For the text-containing cell, return its midpoint in (X, Y) coordinate format. 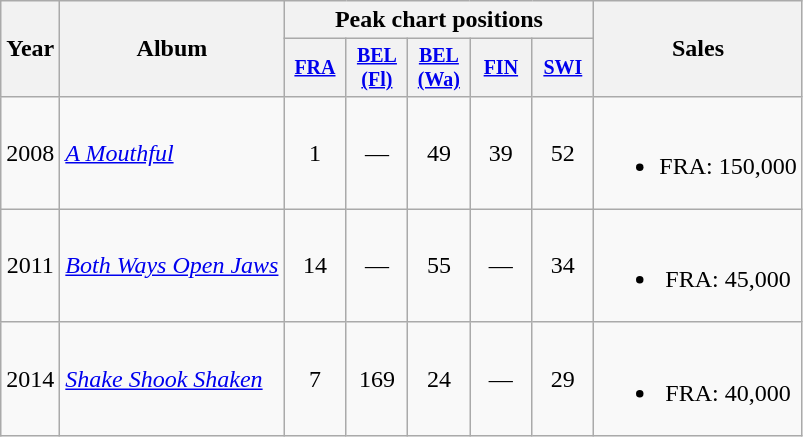
BEL(Fl) (377, 68)
FRA: 45,000 (698, 266)
24 (439, 378)
1 (315, 152)
FRA: 150,000 (698, 152)
49 (439, 152)
SWI (563, 68)
FIN (501, 68)
7 (315, 378)
39 (501, 152)
Year (30, 49)
Album (172, 49)
14 (315, 266)
Shake Shook Shaken (172, 378)
52 (563, 152)
34 (563, 266)
FRA (315, 68)
A Mouthful (172, 152)
55 (439, 266)
FRA: 40,000 (698, 378)
Sales (698, 49)
BEL(Wa) (439, 68)
2008 (30, 152)
Both Ways Open Jaws (172, 266)
2011 (30, 266)
2014 (30, 378)
29 (563, 378)
Peak chart positions (439, 20)
169 (377, 378)
